Return [X, Y] of the center of cell containing provided text 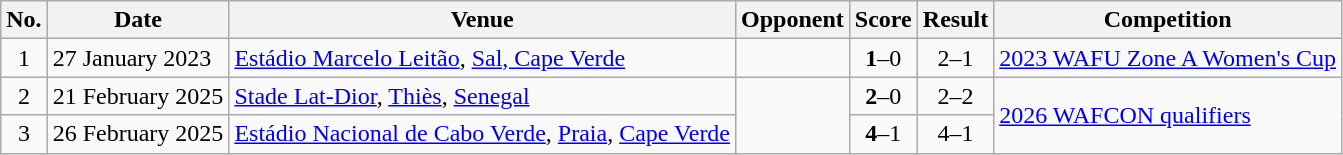
2023 WAFU Zone A Women's Cup [1168, 58]
Estádio Marcelo Leitão, Sal, Cape Verde [482, 58]
1 [24, 58]
1–0 [883, 58]
Date [138, 20]
27 January 2023 [138, 58]
2026 WAFCON qualifiers [1168, 115]
Estádio Nacional de Cabo Verde, Praia, Cape Verde [482, 134]
Stade Lat-Dior, Thiès, Senegal [482, 96]
2 [24, 96]
2–0 [883, 96]
21 February 2025 [138, 96]
26 February 2025 [138, 134]
Result [955, 20]
Score [883, 20]
Competition [1168, 20]
Venue [482, 20]
2–1 [955, 58]
2–2 [955, 96]
3 [24, 134]
Opponent [793, 20]
No. [24, 20]
